Detect which cell encompasses the target text, then output its (x, y) center coordinate. 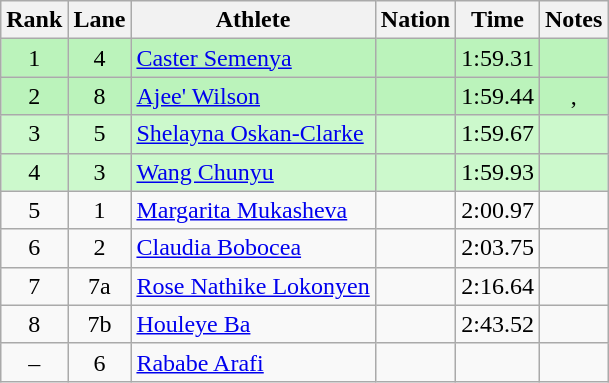
– (34, 362)
1:59.93 (498, 172)
Rose Nathike Lokonyen (253, 286)
Margarita Mukasheva (253, 210)
Nation (415, 20)
Claudia Bobocea (253, 248)
Houleye Ba (253, 324)
Rank (34, 20)
Caster Semenya (253, 58)
2:43.52 (498, 324)
7a (100, 286)
Time (498, 20)
Wang Chunyu (253, 172)
2:00.97 (498, 210)
1:59.44 (498, 96)
2:03.75 (498, 248)
, (573, 96)
Notes (573, 20)
2:16.64 (498, 286)
Lane (100, 20)
1:59.67 (498, 134)
Shelayna Oskan-Clarke (253, 134)
1:59.31 (498, 58)
7b (100, 324)
Athlete (253, 20)
Rababe Arafi (253, 362)
7 (34, 286)
Ajee' Wilson (253, 96)
